For the text-containing cell, return its midpoint in [X, Y] coordinate format. 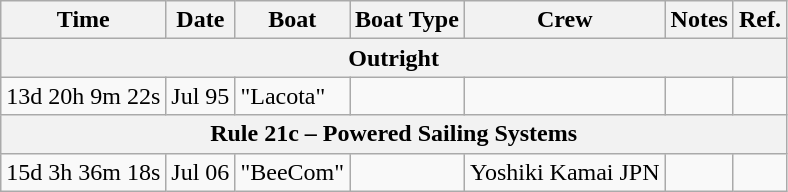
"BeeCom" [292, 172]
Jul 06 [200, 172]
Time [84, 20]
Jul 95 [200, 96]
Boat [292, 20]
Notes [699, 20]
"Lacota" [292, 96]
Yoshiki Kamai JPN [564, 172]
Crew [564, 20]
Ref. [760, 20]
Rule 21c – Powered Sailing Systems [394, 134]
Date [200, 20]
Boat Type [408, 20]
Outright [394, 58]
15d 3h 36m 18s [84, 172]
13d 20h 9m 22s [84, 96]
